For the text-containing cell, return its midpoint in (X, Y) coordinate format. 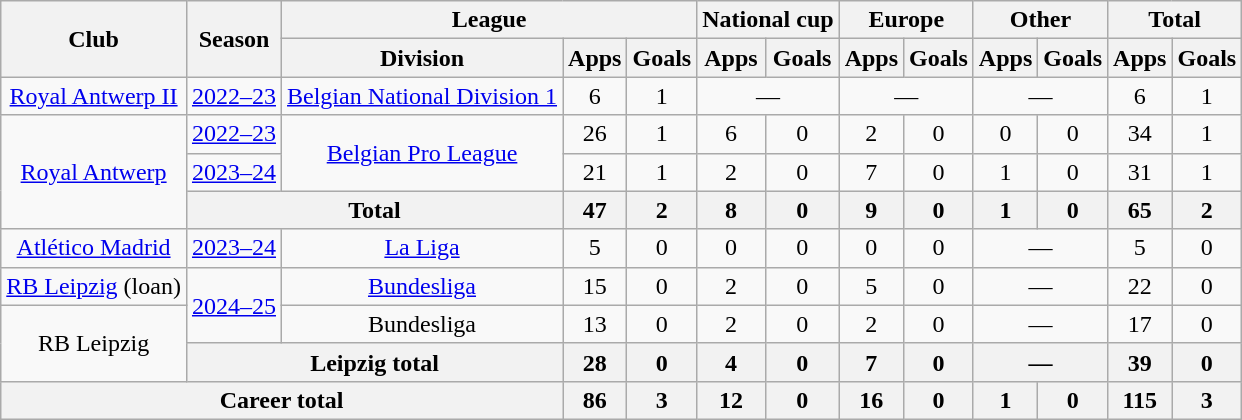
League (490, 20)
Other (1040, 20)
Club (94, 39)
Leipzig total (374, 362)
47 (595, 210)
26 (595, 134)
12 (731, 400)
Division (422, 58)
RB Leipzig (loan) (94, 286)
Europe (906, 20)
65 (1140, 210)
34 (1140, 134)
22 (1140, 286)
Season (234, 39)
31 (1140, 172)
17 (1140, 324)
Belgian Pro League (422, 153)
4 (731, 362)
21 (595, 172)
16 (871, 400)
Royal Antwerp (94, 172)
115 (1140, 400)
RB Leipzig (94, 343)
86 (595, 400)
2024–25 (234, 305)
Career total (282, 400)
National cup (768, 20)
La Liga (422, 248)
28 (595, 362)
13 (595, 324)
9 (871, 210)
Atlético Madrid (94, 248)
15 (595, 286)
8 (731, 210)
Belgian National Division 1 (422, 96)
39 (1140, 362)
Royal Antwerp II (94, 96)
